For the text-containing cell, return its midpoint in [x, y] coordinate format. 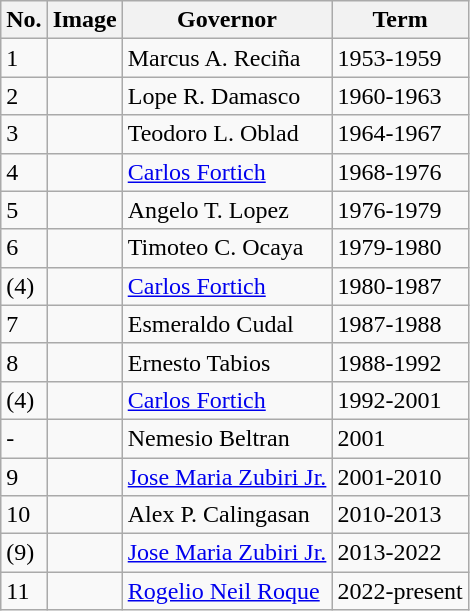
10 [24, 515]
2010-2013 [400, 515]
1988-1992 [400, 362]
Timoteo C. Ocaya [227, 248]
8 [24, 362]
1992-2001 [400, 400]
2022-present [400, 591]
Alex P. Calingasan [227, 515]
No. [24, 20]
Angelo T. Lopez [227, 210]
11 [24, 591]
Nemesio Beltran [227, 438]
1 [24, 58]
2001-2010 [400, 477]
5 [24, 210]
Marcus A. Reciña [227, 58]
1987-1988 [400, 324]
3 [24, 134]
2 [24, 96]
1953-1959 [400, 58]
Lope R. Damasco [227, 96]
Ernesto Tabios [227, 362]
9 [24, 477]
- [24, 438]
1980-1987 [400, 286]
Rogelio Neil Roque [227, 591]
2013-2022 [400, 553]
Esmeraldo Cudal [227, 324]
1964-1967 [400, 134]
Image [84, 20]
Term [400, 20]
Teodoro L. Oblad [227, 134]
Governor [227, 20]
1976-1979 [400, 210]
1960-1963 [400, 96]
4 [24, 172]
(9) [24, 553]
1979-1980 [400, 248]
7 [24, 324]
1968-1976 [400, 172]
2001 [400, 438]
6 [24, 248]
